Search for the cell housing the specified text and yield its (X, Y) center coordinate. 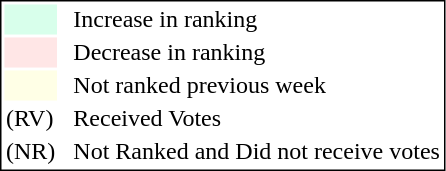
(NR) (30, 151)
Received Votes (257, 119)
Decrease in ranking (257, 53)
(RV) (30, 119)
Increase in ranking (257, 19)
Not Ranked and Did not receive votes (257, 151)
Not ranked previous week (257, 85)
